Provide the [x, y] coordinate of the cell's center where the given text is located.  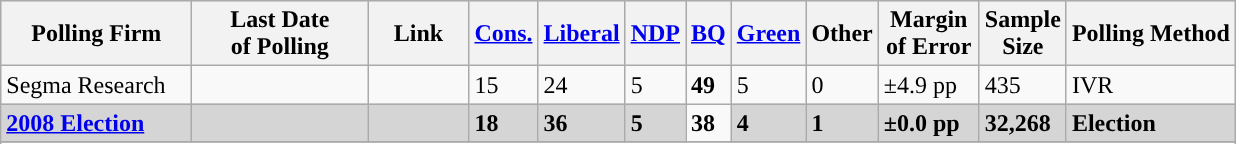
Green [768, 34]
Segma Research [96, 85]
Link [418, 34]
Liberal [582, 34]
36 [582, 123]
±4.9 pp [928, 85]
435 [1022, 85]
38 [709, 123]
Cons. [504, 34]
Election [1150, 123]
BQ [709, 34]
15 [504, 85]
IVR [1150, 85]
4 [768, 123]
SampleSize [1022, 34]
Last Dateof Polling [280, 34]
Polling Method [1150, 34]
24 [582, 85]
0 [842, 85]
NDP [655, 34]
18 [504, 123]
Other [842, 34]
±0.0 pp [928, 123]
1 [842, 123]
Marginof Error [928, 34]
49 [709, 85]
Polling Firm [96, 34]
32,268 [1022, 123]
2008 Election [96, 123]
